Find where the given text appears and provide that cell's center as [x, y] coordinate. 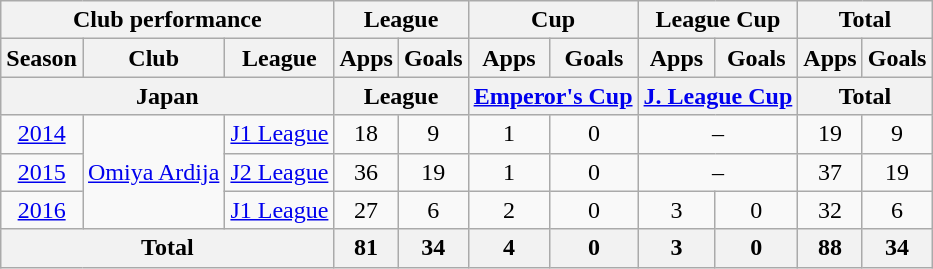
4 [509, 248]
Club performance [168, 20]
2016 [42, 210]
Japan [168, 96]
36 [366, 172]
32 [830, 210]
Season [42, 58]
Emperor's Cup [553, 96]
J. League Cup [718, 96]
81 [366, 248]
League Cup [718, 20]
2015 [42, 172]
27 [366, 210]
J2 League [280, 172]
37 [830, 172]
18 [366, 134]
Club [153, 58]
Omiya Ardija [153, 172]
Cup [553, 20]
88 [830, 248]
2 [509, 210]
2014 [42, 134]
